For the text-containing cell, return its midpoint in [x, y] coordinate format. 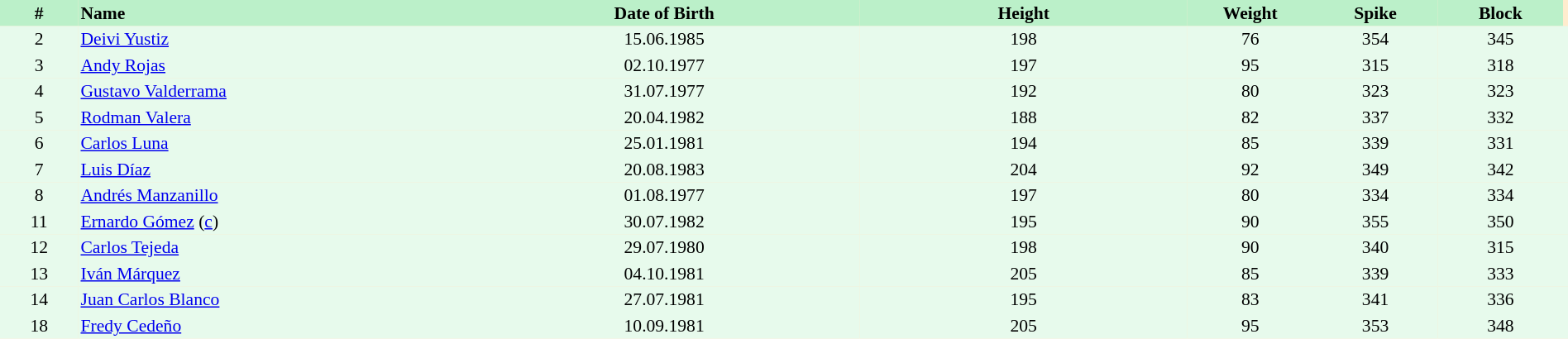
348 [1500, 326]
353 [1374, 326]
Height [1024, 13]
Date of Birth [664, 13]
20.04.1982 [664, 117]
29.07.1980 [664, 248]
204 [1024, 169]
188 [1024, 117]
Carlos Luna [273, 144]
20.08.1983 [664, 169]
12 [39, 248]
192 [1024, 91]
# [39, 13]
340 [1374, 248]
6 [39, 144]
7 [39, 169]
02.10.1977 [664, 65]
01.08.1977 [664, 195]
Ernardo Gómez (c) [273, 222]
Gustavo Valderrama [273, 91]
350 [1500, 222]
Iván Márquez [273, 274]
8 [39, 195]
Deivi Yustiz [273, 40]
341 [1374, 299]
25.01.1981 [664, 144]
Weight [1250, 13]
Carlos Tejeda [273, 248]
345 [1500, 40]
30.07.1982 [664, 222]
18 [39, 326]
83 [1250, 299]
15.06.1985 [664, 40]
333 [1500, 274]
331 [1500, 144]
11 [39, 222]
354 [1374, 40]
92 [1250, 169]
Name [273, 13]
Juan Carlos Blanco [273, 299]
04.10.1981 [664, 274]
Spike [1374, 13]
3 [39, 65]
Block [1500, 13]
4 [39, 91]
Luis Díaz [273, 169]
355 [1374, 222]
194 [1024, 144]
337 [1374, 117]
342 [1500, 169]
332 [1500, 117]
318 [1500, 65]
31.07.1977 [664, 91]
Fredy Cedeño [273, 326]
2 [39, 40]
27.07.1981 [664, 299]
76 [1250, 40]
Rodman Valera [273, 117]
14 [39, 299]
336 [1500, 299]
10.09.1981 [664, 326]
5 [39, 117]
349 [1374, 169]
Andrés Manzanillo [273, 195]
13 [39, 274]
Andy Rojas [273, 65]
82 [1250, 117]
